Find where the given text appears and provide that cell's center as [x, y] coordinate. 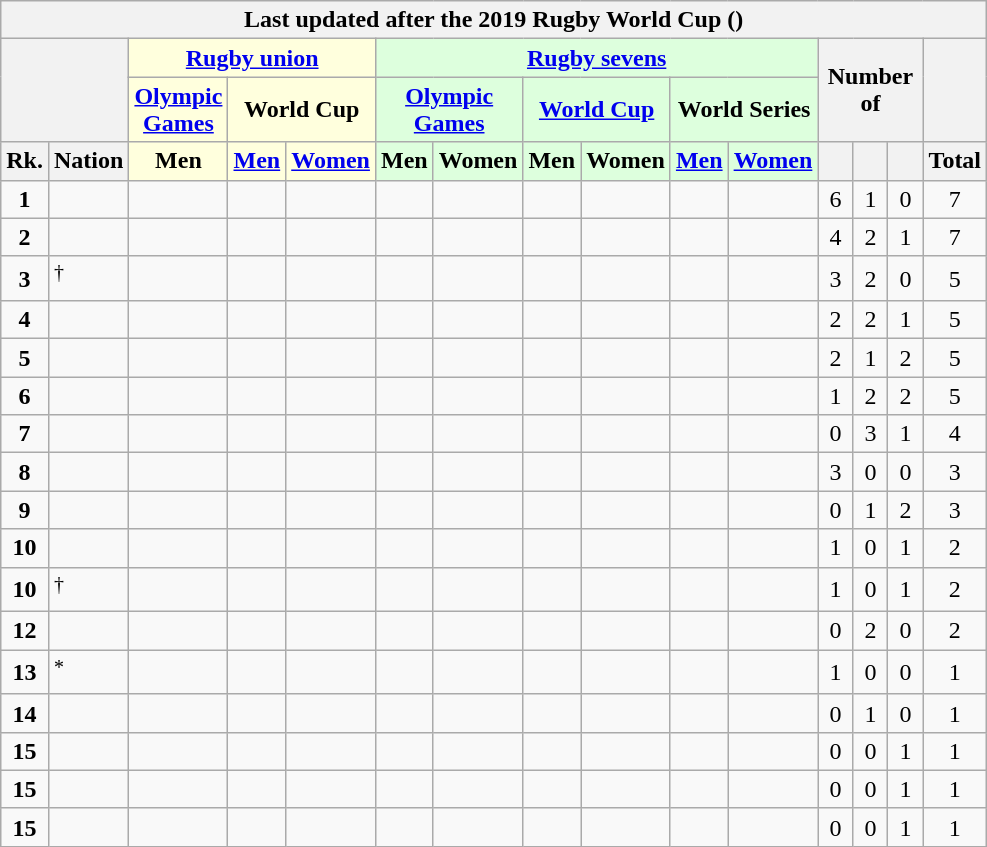
8 [25, 472]
Nation [88, 161]
Last updated after the 2019 Rugby World Cup () [494, 20]
Rk. [25, 161]
9 [25, 510]
14 [25, 713]
Rugby union [252, 58]
12 [25, 631]
13 [25, 672]
Number of [870, 90]
* [88, 672]
World Series [744, 110]
Rugby sevens [596, 58]
Total [955, 161]
